Find where the given text appears and provide that cell's center as [x, y] coordinate. 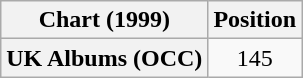
Chart (1999) [104, 20]
UK Albums (OCC) [104, 58]
145 [255, 58]
Position [255, 20]
